Extract the [X, Y] coordinate from the center of the cell holding the provided text.  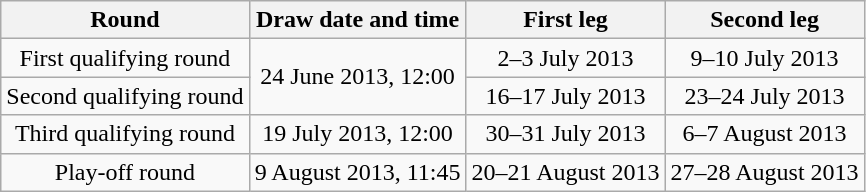
9 August 2013, 11:45 [358, 172]
First qualifying round [125, 58]
Play-off round [125, 172]
24 June 2013, 12:00 [358, 77]
9–10 July 2013 [764, 58]
6–7 August 2013 [764, 134]
30–31 July 2013 [566, 134]
Round [125, 20]
19 July 2013, 12:00 [358, 134]
23–24 July 2013 [764, 96]
27–28 August 2013 [764, 172]
16–17 July 2013 [566, 96]
Second leg [764, 20]
Second qualifying round [125, 96]
Third qualifying round [125, 134]
2–3 July 2013 [566, 58]
20–21 August 2013 [566, 172]
First leg [566, 20]
Draw date and time [358, 20]
